Provide the (X, Y) coordinate of the cell's center where the given text is located.  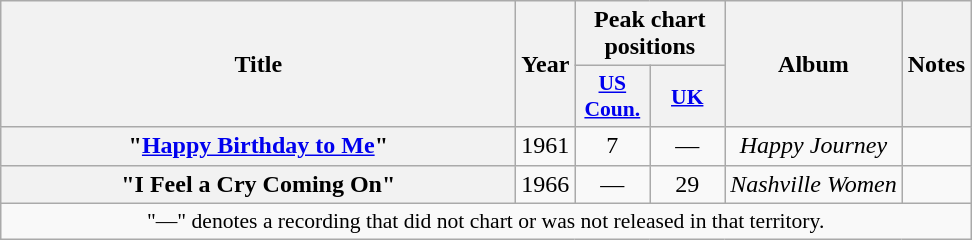
Year (546, 64)
Album (814, 64)
29 (688, 184)
Happy Journey (814, 146)
Nashville Women (814, 184)
1961 (546, 146)
1966 (546, 184)
Title (258, 64)
USCoun. (612, 96)
Notes (936, 64)
7 (612, 146)
UK (688, 96)
"—" denotes a recording that did not chart or was not released in that territory. (486, 221)
Peak chartpositions (650, 34)
"I Feel a Cry Coming On" (258, 184)
"Happy Birthday to Me" (258, 146)
